Detect which cell encompasses the target text, then output its (x, y) center coordinate. 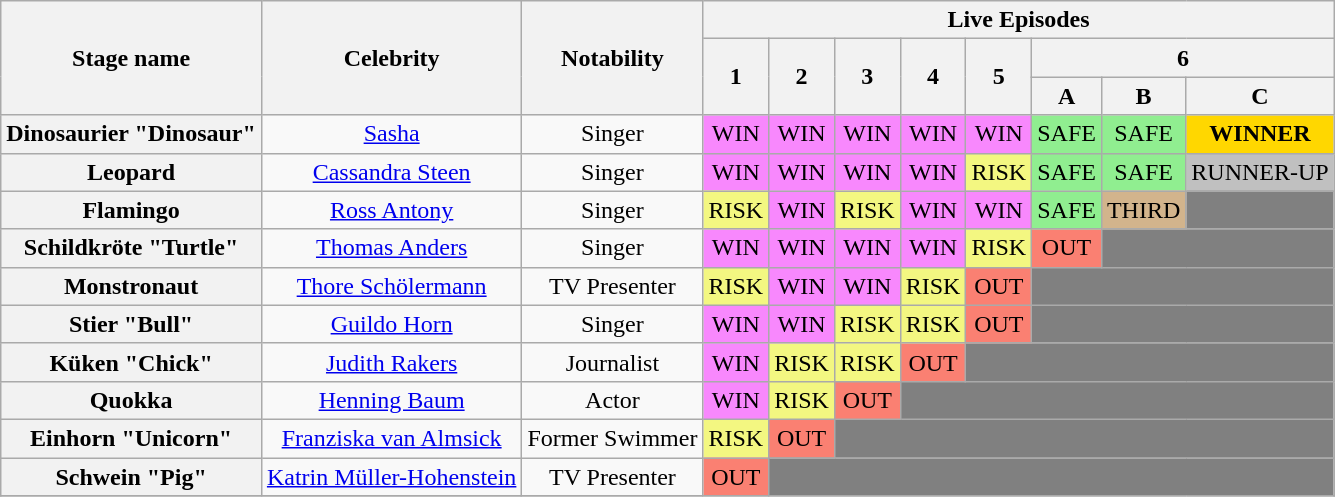
Quokka (132, 400)
Celebrity (392, 58)
Leopard (132, 172)
Stage name (132, 58)
1 (736, 77)
Henning Baum (392, 400)
WINNER (1260, 134)
Schildkröte "Turtle" (132, 248)
6 (1184, 58)
Küken "Chick" (132, 362)
Sasha (392, 134)
3 (867, 77)
Notability (612, 58)
4 (933, 77)
Schwein "Pig" (132, 477)
Franziska van Almsick (392, 438)
Actor (612, 400)
Former Swimmer (612, 438)
Thomas Anders (392, 248)
2 (802, 77)
Thore Schölermann (392, 286)
Ross Antony (392, 210)
THIRD (1143, 210)
Guildo Horn (392, 324)
Stier "Bull" (132, 324)
Einhorn "Unicorn" (132, 438)
Dinosaurier "Dinosaur" (132, 134)
RUNNER-UP (1260, 172)
C (1260, 96)
Flamingo (132, 210)
B (1143, 96)
Judith Rakers (392, 362)
Katrin Müller-Hohenstein (392, 477)
A (1067, 96)
Journalist (612, 362)
5 (999, 77)
Cassandra Steen (392, 172)
Live Episodes (1018, 20)
Monstronaut (132, 286)
